Find where the given text appears and provide that cell's center as [x, y] coordinate. 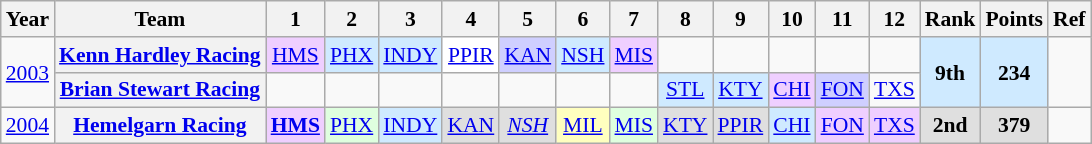
9 [741, 19]
Hemelgarn Racing [160, 126]
Points [1014, 19]
7 [634, 19]
379 [1014, 126]
Brian Stewart Racing [160, 90]
10 [792, 19]
Rank [950, 19]
234 [1014, 72]
Kenn Hardley Racing [160, 55]
Year [28, 19]
9th [950, 72]
2003 [28, 72]
Ref [1069, 19]
4 [470, 19]
2004 [28, 126]
5 [528, 19]
STL [685, 90]
1 [296, 19]
MIL [582, 126]
2 [352, 19]
12 [894, 19]
3 [410, 19]
6 [582, 19]
11 [842, 19]
2nd [950, 126]
Team [160, 19]
8 [685, 19]
